Determine the [x, y] coordinate at the center of the cell enclosing the given text.  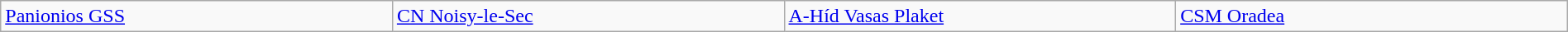
A-Híd Vasas Plaket [980, 16]
CSM Oradea [1372, 16]
CN Noisy-le-Sec [588, 16]
Panionios GSS [197, 16]
